Output the [x, y] coordinate of the center of the cell containing the given text.  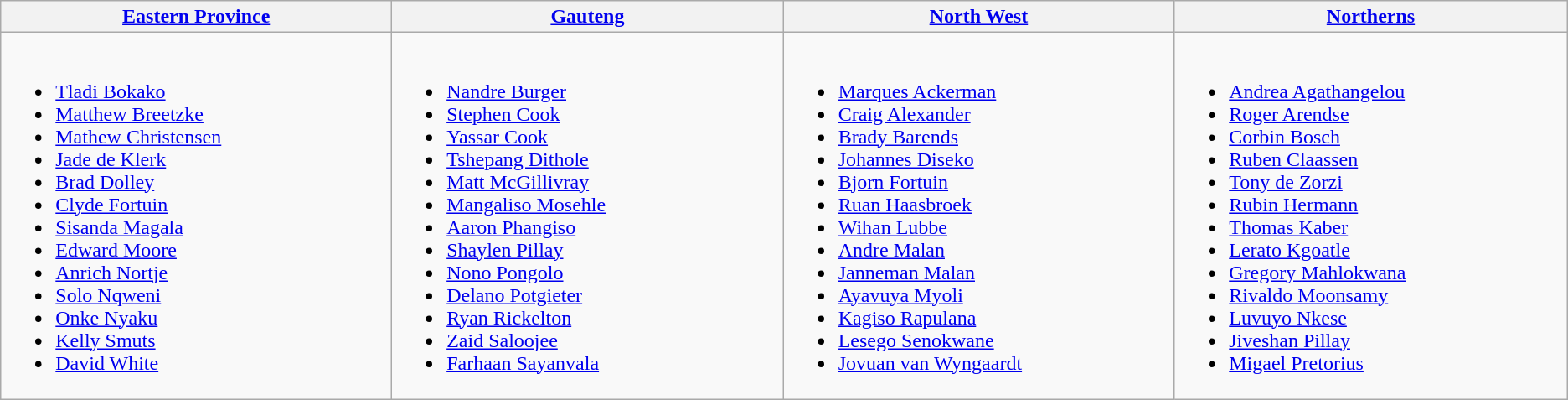
Gauteng [588, 17]
North West [978, 17]
Eastern Province [196, 17]
Northerns [1371, 17]
